Pinpoint the cell where the given text exists, returning its (X, Y) midpoint coordinate. 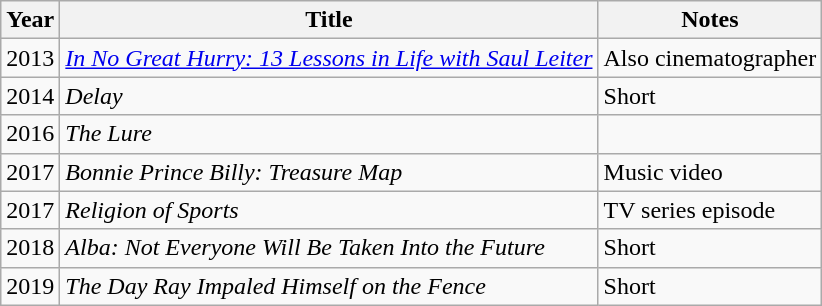
Music video (710, 172)
2018 (30, 248)
The Day Ray Impaled Himself on the Fence (329, 286)
Bonnie Prince Billy: Treasure Map (329, 172)
2014 (30, 96)
In No Great Hurry: 13 Lessons in Life with Saul Leiter (329, 58)
Also cinematographer (710, 58)
The Lure (329, 134)
2019 (30, 286)
2016 (30, 134)
Delay (329, 96)
Religion of Sports (329, 210)
TV series episode (710, 210)
Alba: Not Everyone Will Be Taken Into the Future (329, 248)
Title (329, 20)
2013 (30, 58)
Year (30, 20)
Notes (710, 20)
